From the cell containing the given text, extract its center point as [x, y] coordinate. 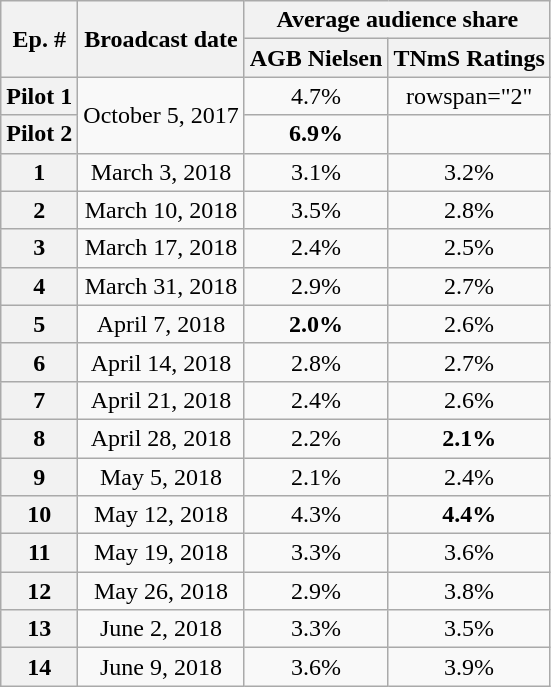
June 9, 2018 [161, 667]
March 3, 2018 [161, 172]
Ep. # [40, 39]
rowspan="2" [469, 96]
4.3% [316, 515]
2.5% [469, 248]
11 [40, 553]
April 28, 2018 [161, 438]
March 17, 2018 [161, 248]
Pilot 2 [40, 134]
2.0% [316, 324]
May 19, 2018 [161, 553]
6 [40, 362]
June 2, 2018 [161, 629]
1 [40, 172]
13 [40, 629]
3.1% [316, 172]
TNmS Ratings [469, 58]
3 [40, 248]
May 5, 2018 [161, 477]
May 12, 2018 [161, 515]
3.2% [469, 172]
May 26, 2018 [161, 591]
3.9% [469, 667]
12 [40, 591]
2.2% [316, 438]
2 [40, 210]
8 [40, 438]
10 [40, 515]
4.7% [316, 96]
Broadcast date [161, 39]
9 [40, 477]
April 7, 2018 [161, 324]
5 [40, 324]
October 5, 2017 [161, 115]
14 [40, 667]
March 31, 2018 [161, 286]
March 10, 2018 [161, 210]
7 [40, 400]
3.8% [469, 591]
6.9% [316, 134]
April 21, 2018 [161, 400]
AGB Nielsen [316, 58]
4.4% [469, 515]
Pilot 1 [40, 96]
Average audience share [397, 20]
4 [40, 286]
April 14, 2018 [161, 362]
